Capture the cell that displays the provided text and extract its (X, Y) central coordinate. 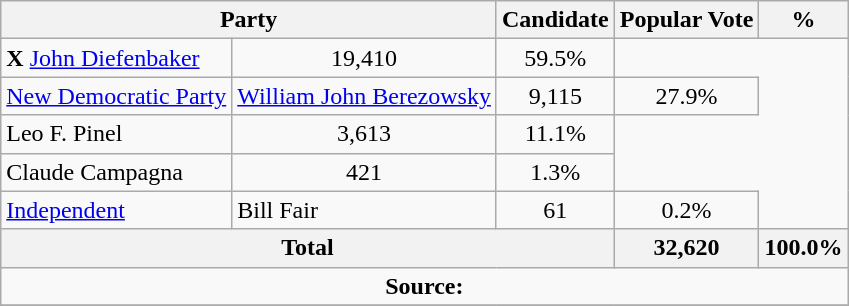
Leo F. Pinel (116, 134)
0.2% (686, 210)
Popular Vote (686, 20)
11.1% (555, 134)
59.5% (555, 58)
Total (308, 248)
Party (249, 20)
27.9% (686, 96)
% (804, 20)
421 (364, 172)
19,410 (364, 58)
Claude Campagna (116, 172)
Source: (424, 286)
1.3% (555, 172)
Independent (116, 210)
3,613 (364, 134)
Bill Fair (364, 210)
100.0% (804, 248)
61 (555, 210)
New Democratic Party (116, 96)
X John Diefenbaker (116, 58)
9,115 (555, 96)
Candidate (555, 20)
William John Berezowsky (364, 96)
32,620 (686, 248)
